Pinpoint the cell where the given text exists, returning its [X, Y] midpoint coordinate. 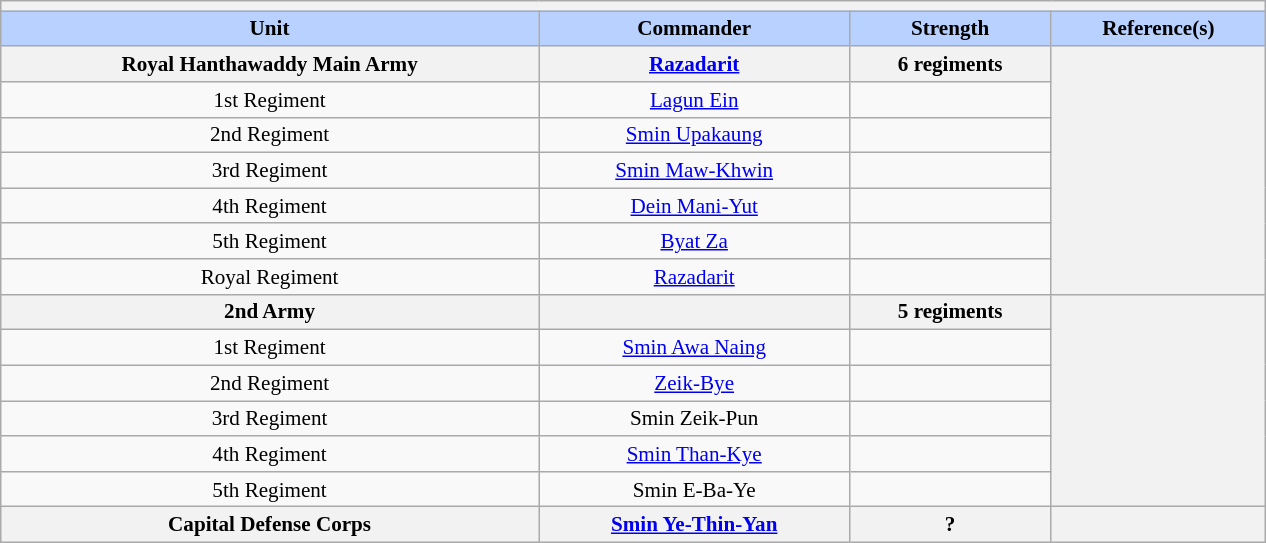
Unit [270, 28]
Strength [950, 28]
5 regiments [950, 312]
Smin Than-Kye [694, 454]
Zeik-Bye [694, 382]
Smin Maw-Khwin [694, 170]
6 regiments [950, 64]
Smin Upakaung [694, 134]
Royal Regiment [270, 276]
Dein Mani-Yut [694, 206]
2nd Army [270, 312]
Royal Hanthawaddy Main Army [270, 64]
Commander [694, 28]
Smin Ye-Thin-Yan [694, 524]
Smin E-Ba-Ye [694, 488]
Capital Defense Corps [270, 524]
? [950, 524]
Lagun Ein [694, 100]
Reference(s) [1158, 28]
Byat Za [694, 240]
Smin Awa Naing [694, 348]
Smin Zeik-Pun [694, 418]
